Determine the (X, Y) coordinate at the center of the cell enclosing the given text.  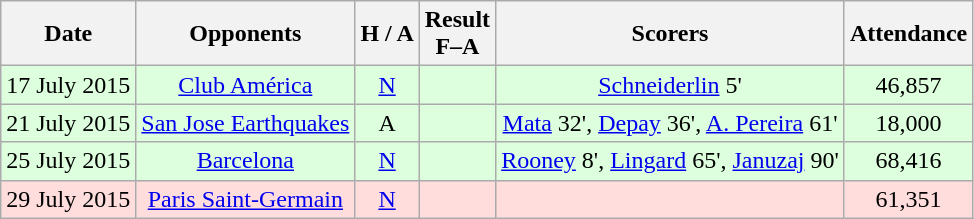
29 July 2015 (68, 199)
68,416 (908, 161)
21 July 2015 (68, 123)
A (387, 123)
Scorers (670, 34)
Barcelona (246, 161)
Attendance (908, 34)
H / A (387, 34)
61,351 (908, 199)
46,857 (908, 85)
San Jose Earthquakes (246, 123)
Opponents (246, 34)
Club América (246, 85)
Date (68, 34)
Paris Saint-Germain (246, 199)
Mata 32', Depay 36', A. Pereira 61' (670, 123)
ResultF–A (457, 34)
17 July 2015 (68, 85)
Schneiderlin 5' (670, 85)
Rooney 8', Lingard 65', Januzaj 90' (670, 161)
18,000 (908, 123)
25 July 2015 (68, 161)
